Scan for the cell matching the given text and deliver its [x, y] coordinate at center. 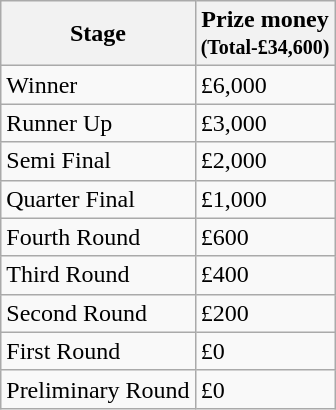
First Round [98, 351]
Third Round [98, 275]
£6,000 [265, 85]
£2,000 [265, 161]
£1,000 [265, 199]
Stage [98, 34]
Runner Up [98, 123]
£3,000 [265, 123]
£400 [265, 275]
Winner [98, 85]
Fourth Round [98, 237]
Preliminary Round [98, 389]
Second Round [98, 313]
£600 [265, 237]
Prize money(Total-£34,600) [265, 34]
£200 [265, 313]
Quarter Final [98, 199]
Semi Final [98, 161]
